Locate the cell with the specified text and output its [X, Y] center coordinate. 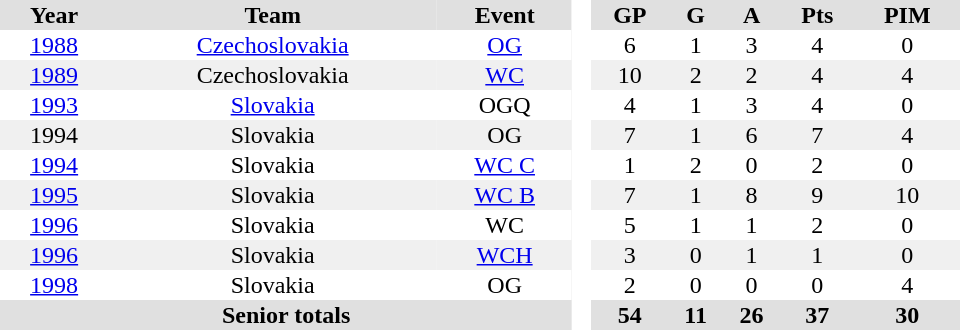
PIM [907, 15]
1995 [54, 195]
1988 [54, 45]
Event [504, 15]
OGQ [504, 105]
54 [630, 315]
26 [752, 315]
1998 [54, 285]
Pts [817, 15]
11 [696, 315]
WCH [504, 255]
G [696, 15]
Year [54, 15]
Team [272, 15]
37 [817, 315]
WC B [504, 195]
GP [630, 15]
30 [907, 315]
A [752, 15]
Senior totals [286, 315]
1989 [54, 75]
9 [817, 195]
1993 [54, 105]
8 [752, 195]
WC C [504, 165]
5 [630, 225]
